From the cell containing the given text, extract its center point as [x, y] coordinate. 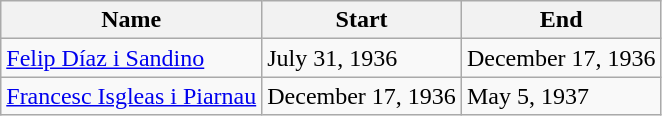
Felip Díaz i Sandino [132, 58]
July 31, 1936 [362, 58]
Start [362, 20]
May 5, 1937 [561, 96]
End [561, 20]
Name [132, 20]
Francesc Isgleas i Piarnau [132, 96]
